Capture the cell that displays the provided text and extract its [X, Y] central coordinate. 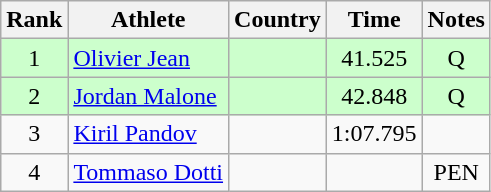
PEN [456, 172]
Kiril Pandov [148, 134]
2 [34, 96]
Tommaso Dotti [148, 172]
Time [374, 20]
Notes [456, 20]
42.848 [374, 96]
41.525 [374, 58]
Rank [34, 20]
1:07.795 [374, 134]
4 [34, 172]
Athlete [148, 20]
1 [34, 58]
3 [34, 134]
Country [278, 20]
Jordan Malone [148, 96]
Olivier Jean [148, 58]
